Provide the [X, Y] coordinate of the cell's center where the given text is located.  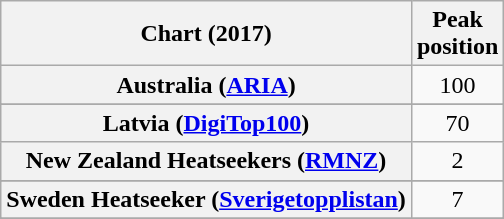
Sweden Heatseeker (Sverigetopplistan) [206, 199]
7 [457, 199]
Chart (2017) [206, 34]
2 [457, 161]
Peak position [457, 34]
Australia (ARIA) [206, 85]
100 [457, 85]
70 [457, 123]
Latvia (DigiTop100) [206, 123]
New Zealand Heatseekers (RMNZ) [206, 161]
